Return [X, Y] of the center of cell containing provided text 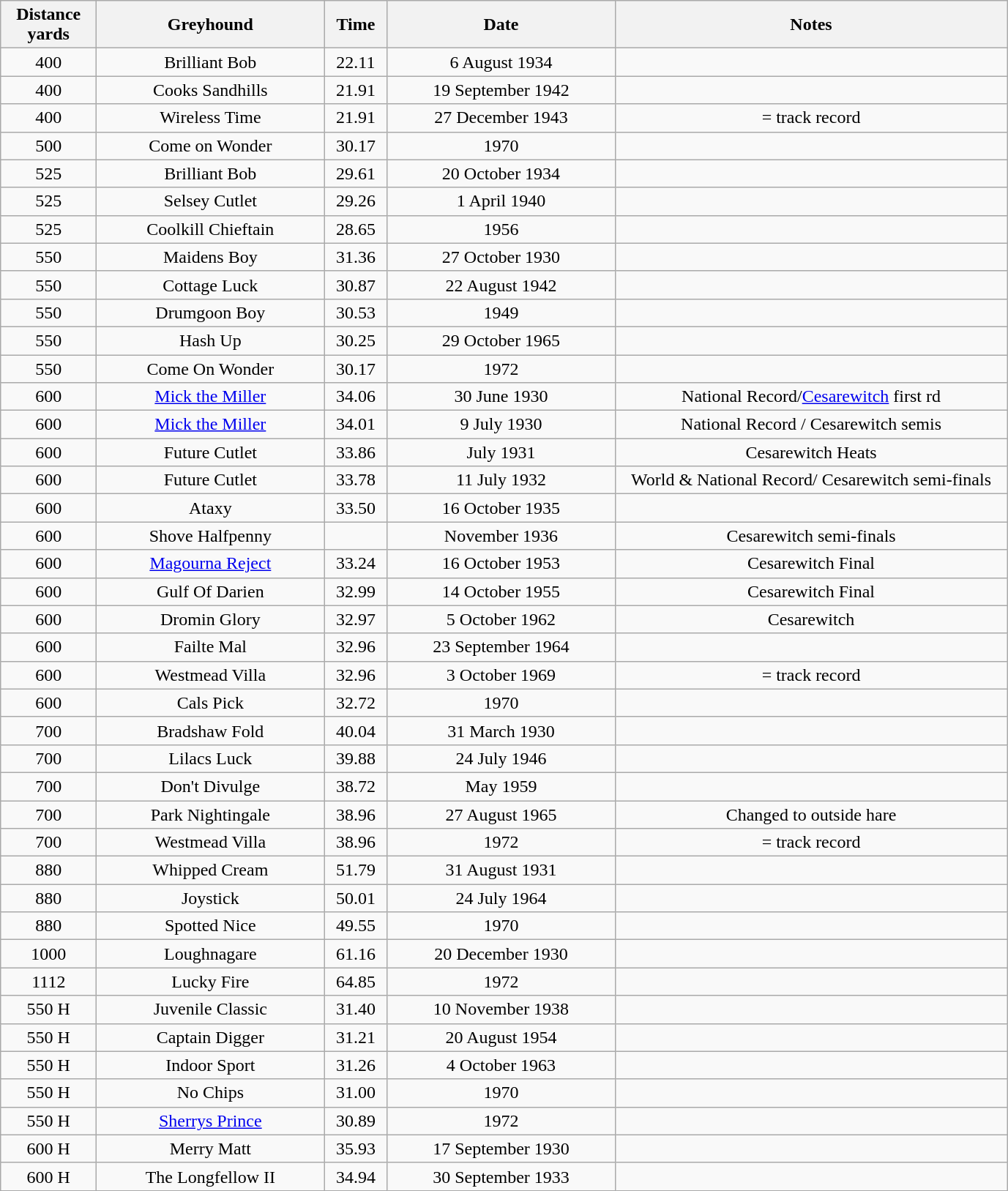
Cesarewitch [811, 619]
Drumgoon Boy [211, 313]
Distanceyards [48, 25]
35.93 [356, 1149]
30.53 [356, 313]
4 October 1963 [501, 1065]
Cesarewitch Heats [811, 452]
22 August 1942 [501, 285]
50.01 [356, 898]
34.01 [356, 425]
31 March 1930 [501, 731]
Shove Halfpenny [211, 536]
31 August 1931 [501, 870]
10 November 1938 [501, 1009]
1000 [48, 954]
Greyhound [211, 25]
51.79 [356, 870]
29.26 [356, 201]
39.88 [356, 758]
24 July 1964 [501, 898]
22.11 [356, 62]
5 October 1962 [501, 619]
3 October 1969 [501, 675]
27 August 1965 [501, 815]
July 1931 [501, 452]
33.50 [356, 508]
30 June 1930 [501, 397]
14 October 1955 [501, 591]
Whipped Cream [211, 870]
Selsey Cutlet [211, 201]
30.25 [356, 340]
Captain Digger [211, 1037]
30.89 [356, 1121]
31.21 [356, 1037]
Changed to outside hare [811, 815]
Lucky Fire [211, 982]
61.16 [356, 954]
31.36 [356, 257]
28.65 [356, 229]
Spotted Nice [211, 926]
34.94 [356, 1176]
16 October 1935 [501, 508]
National Record/Cesarewitch first rd [811, 397]
1112 [48, 982]
Time [356, 25]
27 December 1943 [501, 118]
Coolkill Chieftain [211, 229]
1956 [501, 229]
Cesarewitch semi-finals [811, 536]
Sherrys Prince [211, 1121]
33.86 [356, 452]
Date [501, 25]
30 September 1933 [501, 1176]
1 April 1940 [501, 201]
20 December 1930 [501, 954]
34.06 [356, 397]
Park Nightingale [211, 815]
64.85 [356, 982]
33.78 [356, 480]
The Longfellow II [211, 1176]
31.40 [356, 1009]
Ataxy [211, 508]
Magourna Reject [211, 564]
6 August 1934 [501, 62]
31.00 [356, 1093]
38.72 [356, 786]
Merry Matt [211, 1149]
Come On Wonder [211, 368]
29.61 [356, 173]
November 1936 [501, 536]
Don't Divulge [211, 786]
20 October 1934 [501, 173]
32.99 [356, 591]
40.04 [356, 731]
16 October 1953 [501, 564]
500 [48, 146]
24 July 1946 [501, 758]
17 September 1930 [501, 1149]
23 September 1964 [501, 647]
Cottage Luck [211, 285]
No Chips [211, 1093]
31.26 [356, 1065]
May 1959 [501, 786]
11 July 1932 [501, 480]
Hash Up [211, 340]
19 September 1942 [501, 90]
Lilacs Luck [211, 758]
Failte Mal [211, 647]
Come on Wonder [211, 146]
Notes [811, 25]
29 October 1965 [501, 340]
32.72 [356, 703]
27 October 1930 [501, 257]
Loughnagare [211, 954]
1949 [501, 313]
Bradshaw Fold [211, 731]
National Record / Cesarewitch semis [811, 425]
33.24 [356, 564]
Indoor Sport [211, 1065]
Juvenile Classic [211, 1009]
Gulf Of Darien [211, 591]
32.97 [356, 619]
World & National Record/ Cesarewitch semi-finals [811, 480]
9 July 1930 [501, 425]
49.55 [356, 926]
Dromin Glory [211, 619]
Maidens Boy [211, 257]
Cooks Sandhills [211, 90]
Joystick [211, 898]
Wireless Time [211, 118]
Cals Pick [211, 703]
30.87 [356, 285]
20 August 1954 [501, 1037]
